Return the [X, Y] coordinate for the center point of the cell that contains the specified text.  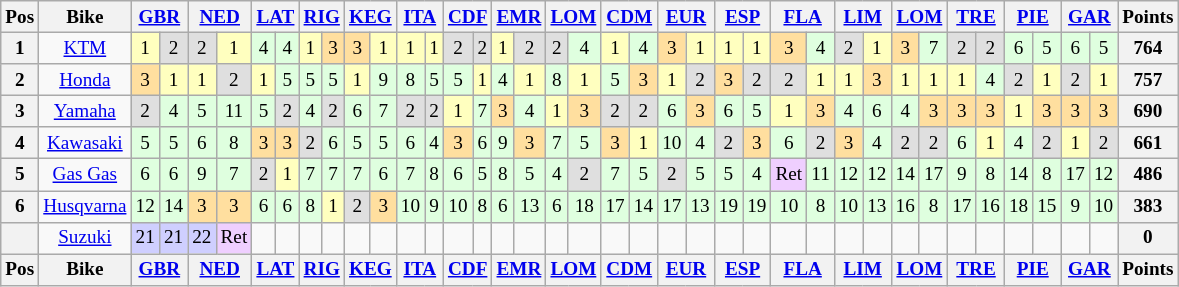
Honda [85, 80]
Suzuki [85, 238]
22 [202, 238]
0 [1148, 238]
690 [1148, 111]
661 [1148, 143]
Gas Gas [85, 175]
757 [1148, 80]
Kawasaki [85, 143]
486 [1148, 175]
15 [1047, 206]
KTM [85, 48]
Husqvarna [85, 206]
383 [1148, 206]
764 [1148, 48]
Yamaha [85, 111]
